Pinpoint the cell where the given text exists, returning its (X, Y) midpoint coordinate. 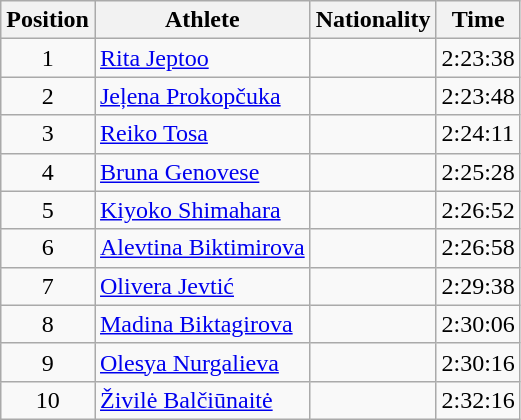
2:24:11 (478, 134)
2:32:16 (478, 400)
10 (48, 400)
4 (48, 172)
Živilė Balčiūnaitė (202, 400)
5 (48, 210)
2:26:52 (478, 210)
Alevtina Biktimirova (202, 248)
2:30:06 (478, 324)
2:30:16 (478, 362)
Olesya Nurgalieva (202, 362)
2 (48, 96)
Time (478, 20)
Athlete (202, 20)
Bruna Genovese (202, 172)
9 (48, 362)
Nationality (373, 20)
6 (48, 248)
Position (48, 20)
3 (48, 134)
7 (48, 286)
8 (48, 324)
Olivera Jevtić (202, 286)
Madina Biktagirova (202, 324)
2:23:38 (478, 58)
2:23:48 (478, 96)
2:26:58 (478, 248)
Rita Jeptoo (202, 58)
Kiyoko Shimahara (202, 210)
2:29:38 (478, 286)
2:25:28 (478, 172)
Jeļena Prokopčuka (202, 96)
1 (48, 58)
Reiko Tosa (202, 134)
